Return [x, y] of the center of cell containing provided text 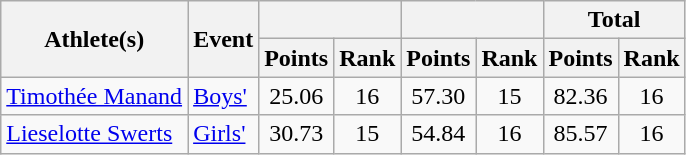
Timothée Manand [94, 96]
Boys' [224, 96]
Athlete(s) [94, 39]
Lieselotte Swerts [94, 134]
Total [614, 20]
57.30 [438, 96]
Event [224, 39]
25.06 [296, 96]
30.73 [296, 134]
85.57 [580, 134]
54.84 [438, 134]
Girls' [224, 134]
82.36 [580, 96]
